Find where the given text appears and provide that cell's center as (X, Y) coordinate. 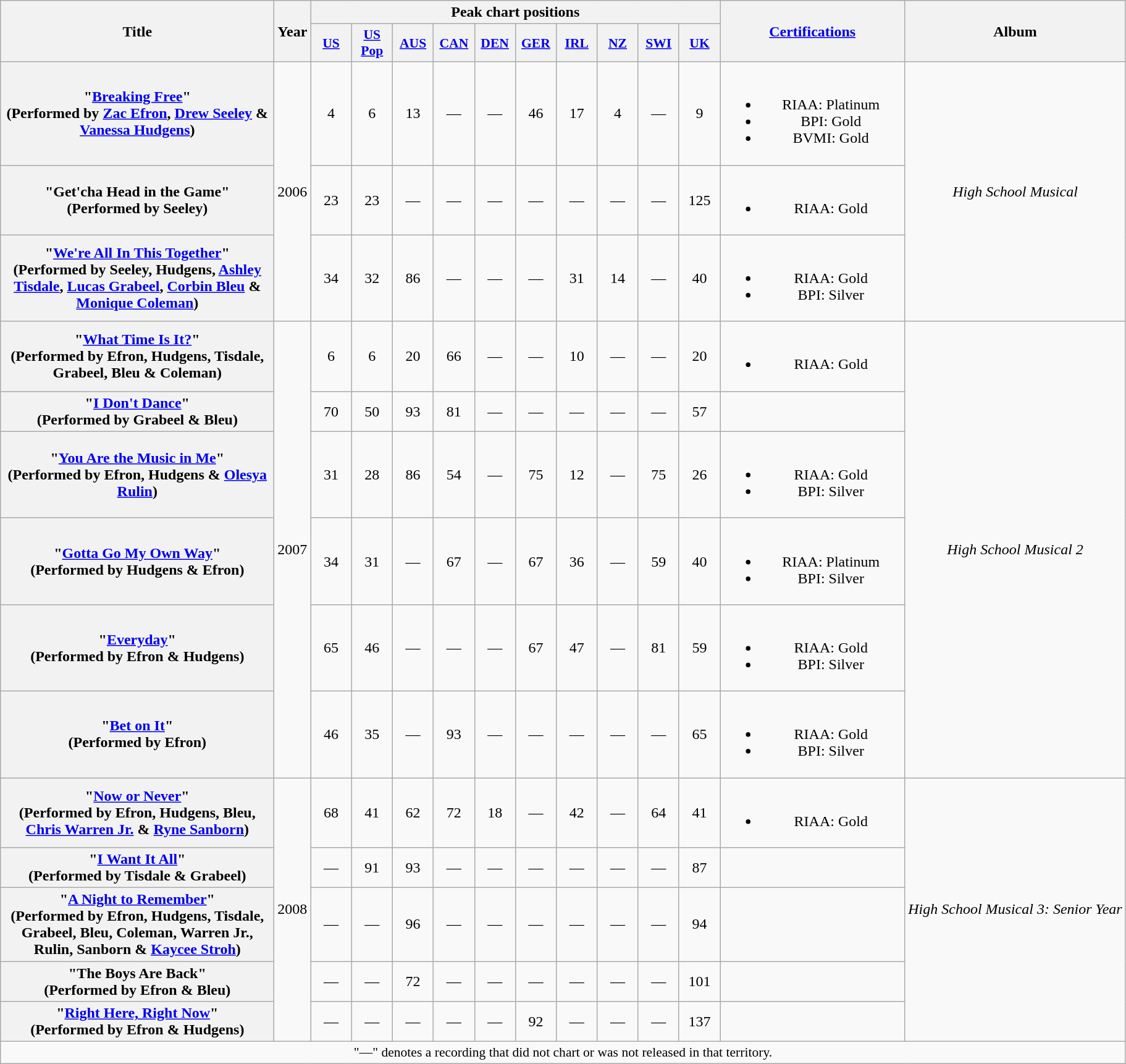
2008 (293, 910)
32 (372, 278)
"Right Here, Right Now"(Performed by Efron & Hudgens) (137, 1022)
"A Night to Remember"(Performed by Efron, Hudgens, Tisdale, Grabeel, Bleu, Coleman, Warren Jr., Rulin, Sanborn & Kaycee Stroh) (137, 924)
2007 (293, 549)
RIAA: PlatinumBPI: Silver (813, 561)
IRL (577, 43)
Peak chart positions (515, 12)
57 (699, 412)
NZ (618, 43)
26 (699, 475)
"We're All In This Together"(Performed by Seeley, Hudgens, Ashley Tisdale, Lucas Grabeel, Corbin Bleu & Monique Coleman) (137, 278)
35 (372, 734)
"Bet on It"(Performed by Efron) (137, 734)
High School Musical (1015, 192)
Year (293, 31)
18 (495, 812)
"Get'cha Head in the Game"(Performed by Seeley) (137, 200)
36 (577, 561)
12 (577, 475)
91 (372, 868)
"I Don't Dance"(Performed by Grabeel & Bleu) (137, 412)
"—" denotes a recording that did not chart or was not released in that territory. (563, 1053)
13 (413, 114)
62 (413, 812)
DEN (495, 43)
9 (699, 114)
"What Time Is It?"(Performed by Efron, Hudgens, Tisdale, Grabeel, Bleu & Coleman) (137, 356)
64 (658, 812)
UK (699, 43)
137 (699, 1022)
28 (372, 475)
96 (413, 924)
CAN (454, 43)
Album (1015, 31)
"You Are the Music in Me"(Performed by Efron, Hudgens & Olesya Rulin) (137, 475)
Title (137, 31)
High School Musical 2 (1015, 549)
17 (577, 114)
47 (577, 648)
2006 (293, 192)
AUS (413, 43)
14 (618, 278)
"I Want It All"(Performed by Tisdale & Grabeel) (137, 868)
USPop (372, 43)
"Gotta Go My Own Way"(Performed by Hudgens & Efron) (137, 561)
94 (699, 924)
50 (372, 412)
54 (454, 475)
"Now or Never"(Performed by Efron, Hudgens, Bleu, Chris Warren Jr. & Ryne Sanborn) (137, 812)
US (331, 43)
High School Musical 3: Senior Year (1015, 910)
66 (454, 356)
Certifications (813, 31)
70 (331, 412)
92 (536, 1022)
10 (577, 356)
101 (699, 981)
"Everyday"(Performed by Efron & Hudgens) (137, 648)
"The Boys Are Back"(Performed by Efron & Bleu) (137, 981)
68 (331, 812)
"Breaking Free"(Performed by Zac Efron, Drew Seeley & Vanessa Hudgens) (137, 114)
GER (536, 43)
42 (577, 812)
RIAA: PlatinumBPI: GoldBVMI: Gold (813, 114)
125 (699, 200)
87 (699, 868)
SWI (658, 43)
